Capture the cell that displays the provided text and extract its (x, y) central coordinate. 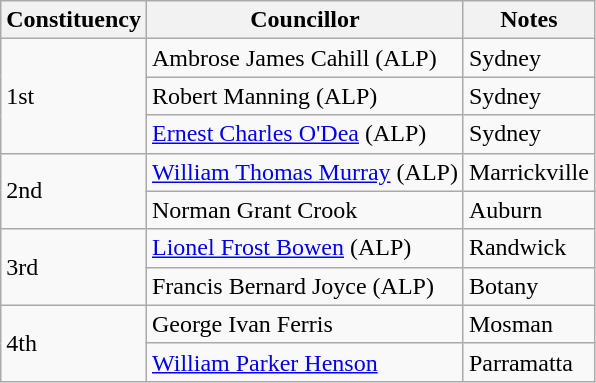
Marrickville (528, 172)
Lionel Frost Bowen (ALP) (304, 248)
4th (74, 343)
Mosman (528, 324)
George Ivan Ferris (304, 324)
2nd (74, 191)
Ambrose James Cahill (ALP) (304, 58)
Ernest Charles O'Dea (ALP) (304, 134)
1st (74, 96)
Notes (528, 20)
Robert Manning (ALP) (304, 96)
Norman Grant Crook (304, 210)
Francis Bernard Joyce (ALP) (304, 286)
Botany (528, 286)
Randwick (528, 248)
William Thomas Murray (ALP) (304, 172)
3rd (74, 267)
Councillor (304, 20)
William Parker Henson (304, 362)
Parramatta (528, 362)
Auburn (528, 210)
Constituency (74, 20)
